Return the [X, Y] coordinate for the center point of the cell that contains the specified text.  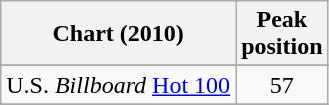
Chart (2010) [118, 34]
57 [282, 85]
U.S. Billboard Hot 100 [118, 85]
Peakposition [282, 34]
